Return [X, Y] of the center of cell containing provided text 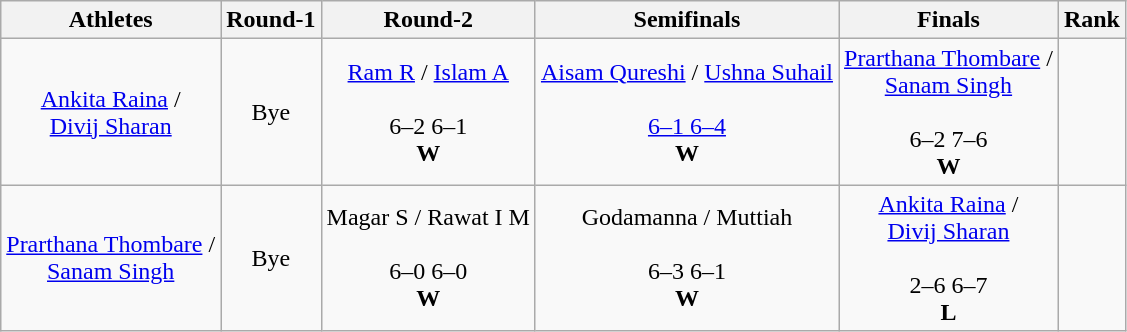
Magar S / Rawat I M6–0 6–0W [428, 258]
Rank [1092, 20]
Finals [948, 20]
Semifinals [686, 20]
Ankita Raina /Divij Sharan [111, 112]
Ankita Raina /Divij Sharan2–6 6–7L [948, 258]
Prarthana Thombare /Sanam Singh6–2 7–6W [948, 112]
Prarthana Thombare /Sanam Singh [111, 258]
Athletes [111, 20]
Aisam Qureshi / Ushna Suhail6–1 6–4W [686, 112]
Godamanna / Muttiah6–3 6–1W [686, 258]
Round-1 [271, 20]
Round-2 [428, 20]
Ram R / Islam A6–2 6–1W [428, 112]
